For the text-containing cell, return its midpoint in [X, Y] coordinate format. 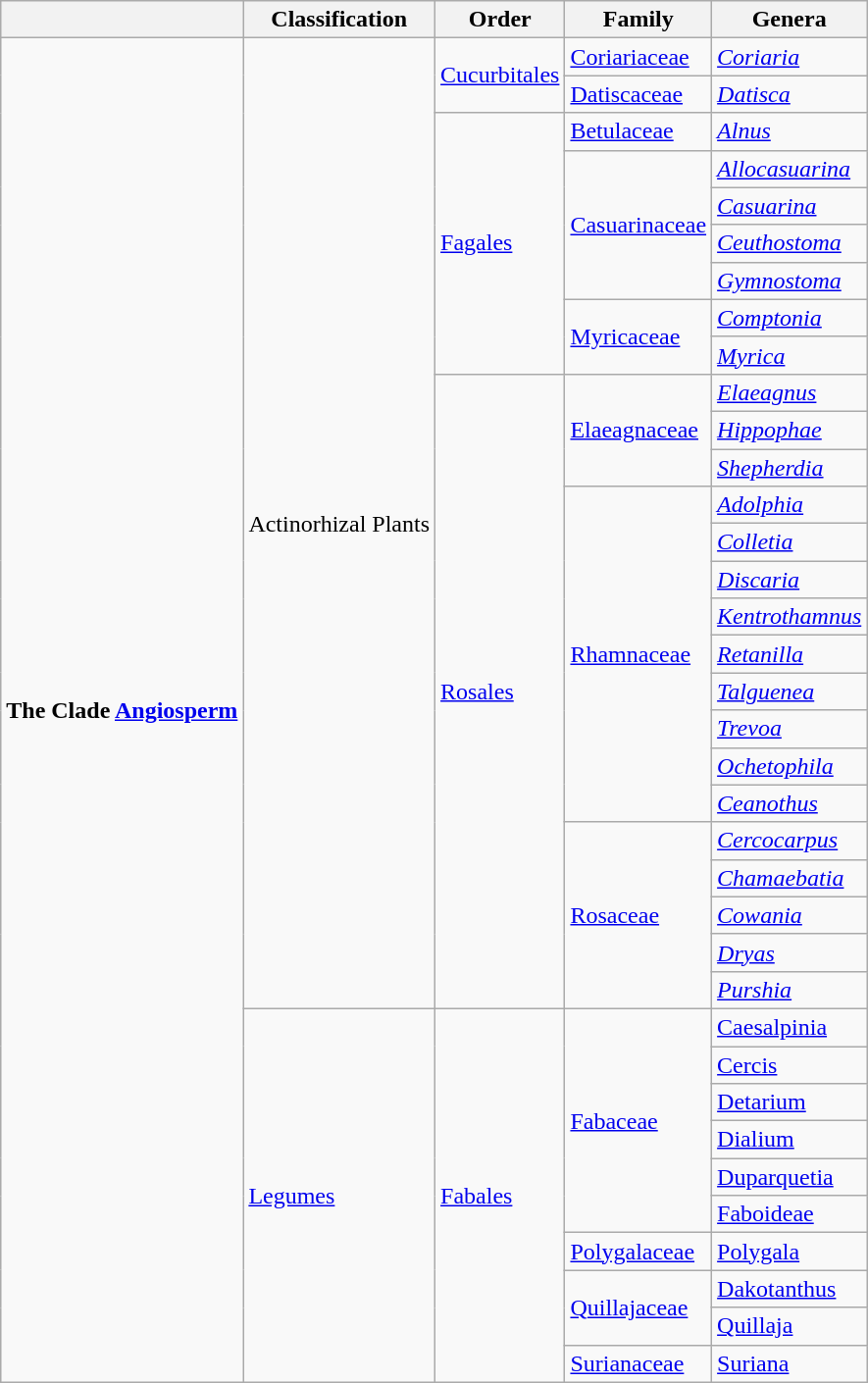
Cucurbitales [500, 76]
Casuarinaceae [638, 225]
Talguenea [790, 691]
Trevoa [790, 729]
Discaria [790, 580]
Polygalaceae [638, 1252]
Hippophae [790, 430]
Fabales [500, 1195]
Datiscaceae [638, 94]
Dryas [790, 952]
Detarium [790, 1102]
Rhamnaceae [638, 655]
Elaeagnus [790, 392]
Allocasuarina [790, 169]
Polygala [790, 1252]
Surianaceae [638, 1363]
Duparquetia [790, 1177]
Myricaceae [638, 336]
Rosales [500, 691]
Elaeagnaceae [638, 430]
Retanilla [790, 654]
Cercis [790, 1064]
Legumes [339, 1195]
Actinorhizal Plants [339, 524]
Datisca [790, 94]
Comptonia [790, 318]
Ochetophila [790, 766]
Quillaja [790, 1326]
Order [500, 20]
Dakotanthus [790, 1289]
Genera [790, 20]
Betulaceae [638, 131]
Fagales [500, 243]
Quillajaceae [638, 1307]
Kentrothamnus [790, 617]
Cercocarpus [790, 841]
Adolphia [790, 505]
Ceuthostoma [790, 243]
Gymnostoma [790, 281]
Chamaebatia [790, 878]
Colletia [790, 542]
Alnus [790, 131]
Coriariaceae [638, 57]
The Clade Angiosperm [122, 710]
Caesalpinia [790, 1027]
Suriana [790, 1363]
Fabaceae [638, 1120]
Dialium [790, 1140]
Faboideae [790, 1214]
Shepherdia [790, 468]
Purshia [790, 990]
Family [638, 20]
Classification [339, 20]
Coriaria [790, 57]
Cowania [790, 915]
Myrica [790, 355]
Ceanothus [790, 803]
Casuarina [790, 206]
Rosaceae [638, 915]
